Scan for the cell matching the given text and deliver its [X, Y] coordinate at center. 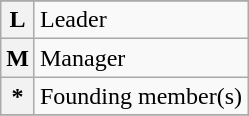
* [18, 96]
M [18, 58]
Manager [140, 58]
Founding member(s) [140, 96]
Leader [140, 20]
L [18, 20]
